Extract the [X, Y] coordinate from the center of the cell holding the provided text.  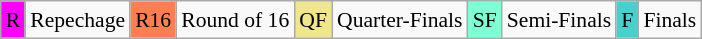
Quarter-Finals [400, 20]
SF [485, 20]
F [627, 20]
Repechage [78, 20]
QF [313, 20]
Finals [670, 20]
R [14, 20]
R16 [153, 20]
Round of 16 [235, 20]
Semi-Finals [559, 20]
